Search for the cell housing the specified text and yield its (X, Y) center coordinate. 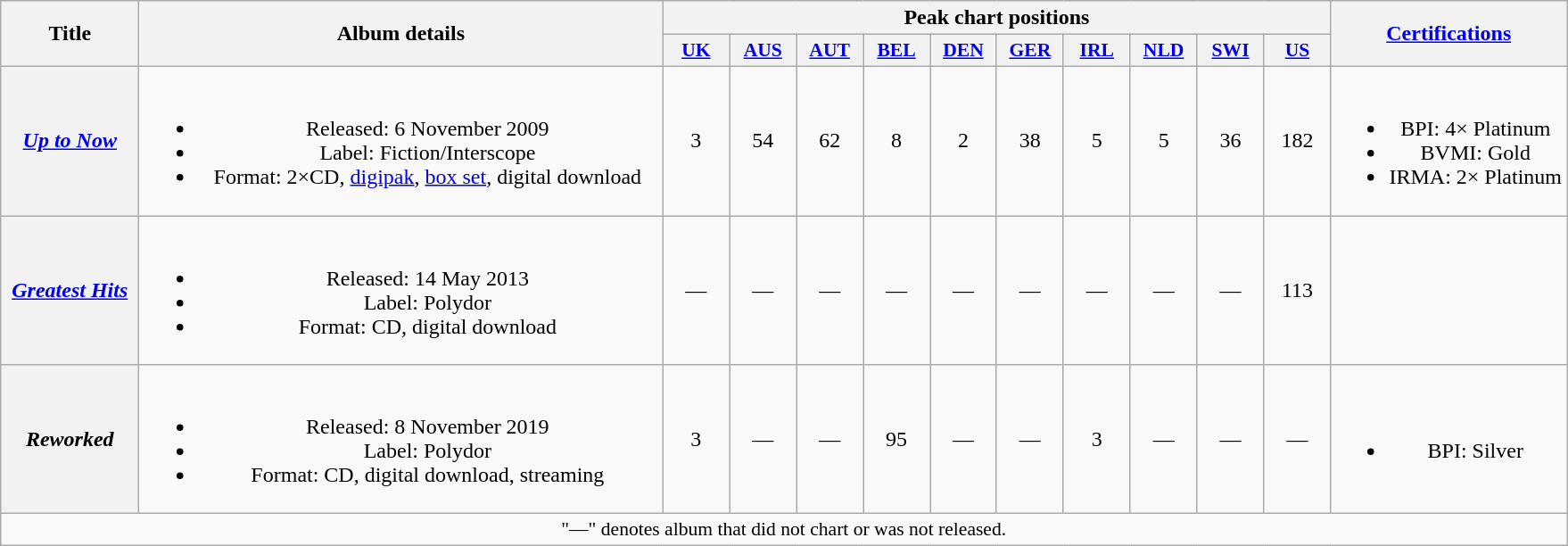
Album details (401, 34)
54 (763, 141)
Reworked (70, 439)
Certifications (1448, 34)
BEL (897, 51)
NLD (1163, 51)
2 (963, 141)
95 (897, 439)
DEN (963, 51)
Peak chart positions (997, 18)
US (1297, 51)
BPI: Silver (1448, 439)
GER (1029, 51)
UK (696, 51)
38 (1029, 141)
"—" denotes album that did not chart or was not released. (784, 530)
AUS (763, 51)
SWI (1231, 51)
IRL (1097, 51)
182 (1297, 141)
Released: 6 November 2009Label: Fiction/InterscopeFormat: 2×CD, digipak, box set, digital download (401, 141)
113 (1297, 291)
BPI: 4× PlatinumBVMI: GoldIRMA: 2× Platinum (1448, 141)
AUT (829, 51)
Released: 8 November 2019Label: PolydorFormat: CD, digital download, streaming (401, 439)
36 (1231, 141)
8 (897, 141)
62 (829, 141)
Title (70, 34)
Greatest Hits (70, 291)
Released: 14 May 2013Label: PolydorFormat: CD, digital download (401, 291)
Up to Now (70, 141)
